Locate the cell with the specified text and output its (X, Y) center coordinate. 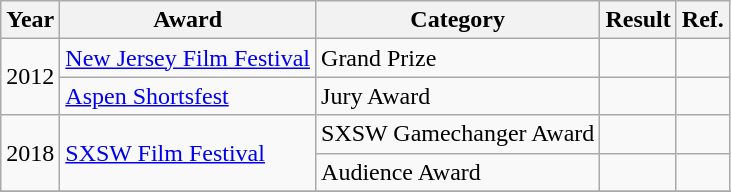
SXSW Film Festival (188, 153)
Year (30, 20)
SXSW Gamechanger Award (458, 134)
2012 (30, 77)
Result (638, 20)
Aspen Shortsfest (188, 96)
2018 (30, 153)
Ref. (702, 20)
New Jersey Film Festival (188, 58)
Audience Award (458, 172)
Award (188, 20)
Category (458, 20)
Jury Award (458, 96)
Grand Prize (458, 58)
